Find where the given text appears and provide that cell's center as [X, Y] coordinate. 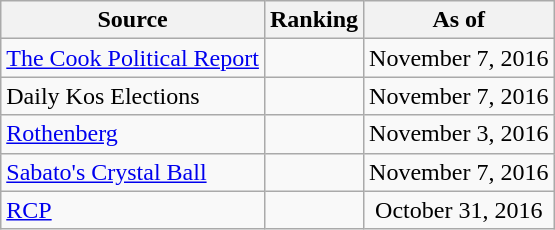
Ranking [314, 20]
Source [133, 20]
As of [459, 20]
Daily Kos Elections [133, 96]
Rothenberg [133, 134]
October 31, 2016 [459, 210]
Sabato's Crystal Ball [133, 172]
November 3, 2016 [459, 134]
RCP [133, 210]
The Cook Political Report [133, 58]
